Provide the [X, Y] coordinate of the cell's center where the given text is located.  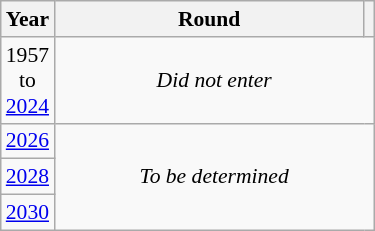
2030 [28, 213]
2028 [28, 177]
Year [28, 19]
2026 [28, 141]
Round [209, 19]
Did not enter [214, 80]
1957to2024 [28, 80]
To be determined [214, 176]
